Output the (x, y) coordinate of the center of the cell containing the given text.  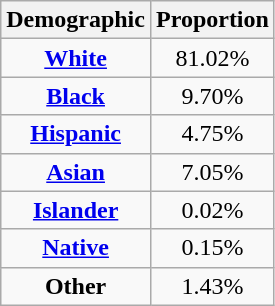
White (76, 58)
1.43% (212, 286)
Black (76, 96)
81.02% (212, 58)
9.70% (212, 96)
Islander (76, 210)
Native (76, 248)
Hispanic (76, 134)
0.02% (212, 210)
4.75% (212, 134)
Other (76, 286)
Asian (76, 172)
Proportion (212, 20)
Demographic (76, 20)
7.05% (212, 172)
0.15% (212, 248)
